Locate the cell with the specified text and output its (X, Y) center coordinate. 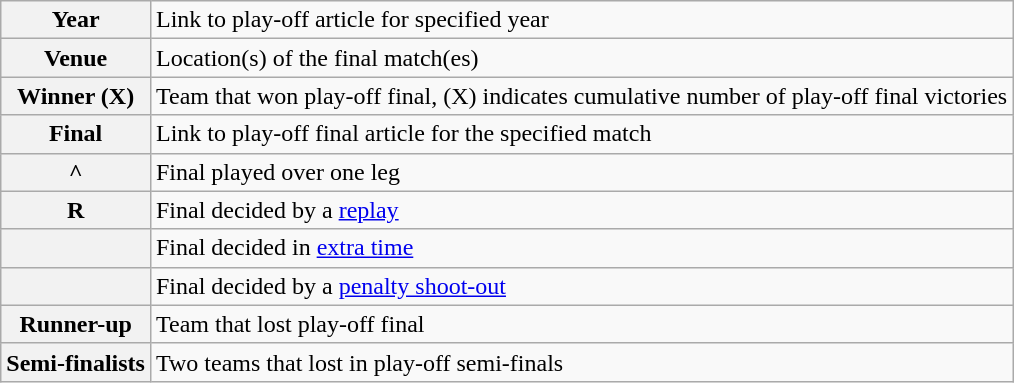
Link to play-off final article for the specified match (581, 134)
Team that won play-off final, (X) indicates cumulative number of play-off final victories (581, 96)
Final decided in extra time (581, 248)
^ (76, 172)
Final decided by a replay (581, 210)
Team that lost play-off final (581, 324)
Winner (X) (76, 96)
Two teams that lost in play-off semi-finals (581, 362)
Location(s) of the final match(es) (581, 58)
Venue (76, 58)
Final decided by a penalty shoot-out (581, 286)
Final played over one leg (581, 172)
Semi-finalists (76, 362)
R (76, 210)
Final (76, 134)
Link to play-off article for specified year (581, 20)
Runner-up (76, 324)
Year (76, 20)
